Identify which cell holds the provided text, then report its (X, Y) central coordinate. 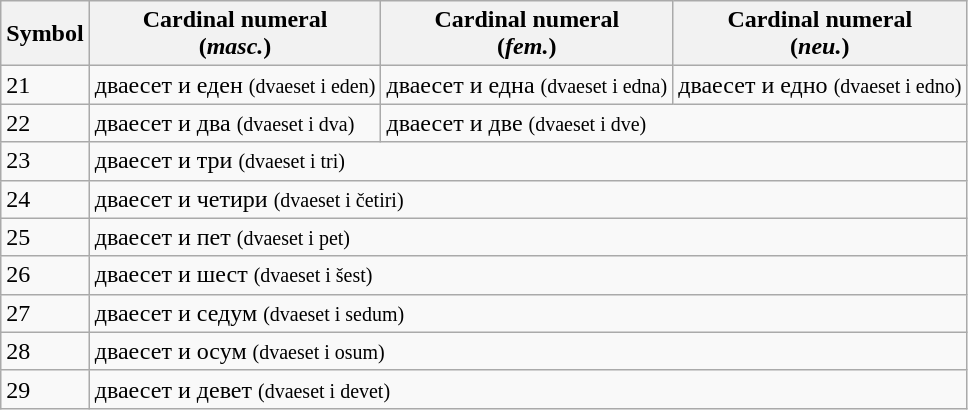
дваесет и три (dvaeset i tri) (528, 161)
дваесет и седум (dvaeset i sedum) (528, 313)
дваесет и пет (dvaeset i pet) (528, 237)
Cardinal numeral (masc.) (235, 34)
25 (45, 237)
27 (45, 313)
дваесет и осум (dvaeset i osum) (528, 351)
28 (45, 351)
дваесет и една (dvaeset i edna) (527, 85)
Cardinal numeral (fem.) (527, 34)
Symbol (45, 34)
дваесет и две (dvaeset i dve) (674, 123)
дваесет и два (dvaeset i dva) (235, 123)
23 (45, 161)
дваесет и девет (dvaeset i devet) (528, 389)
дваесет и едно (dvaeset i edno) (820, 85)
дваесет и четири (dvaeset i četiri) (528, 199)
26 (45, 275)
дваесет и еден (dvaeset i eden) (235, 85)
29 (45, 389)
24 (45, 199)
22 (45, 123)
Cardinal numeral (neu.) (820, 34)
дваесет и шест (dvaeset i šest) (528, 275)
21 (45, 85)
